Scan for the cell matching the given text and deliver its [x, y] coordinate at center. 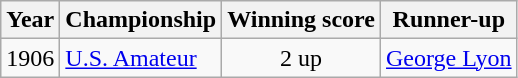
Winning score [302, 20]
Championship [141, 20]
U.S. Amateur [141, 58]
2 up [302, 58]
Year [30, 20]
Runner-up [450, 20]
George Lyon [450, 58]
1906 [30, 58]
